Pinpoint the cell where the given text exists, returning its (x, y) midpoint coordinate. 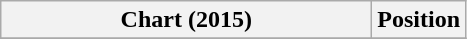
Position (419, 20)
Chart (2015) (186, 20)
